Find where the given text appears and provide that cell's center as [x, y] coordinate. 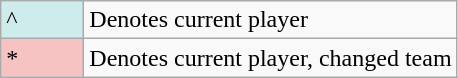
^ [42, 20]
Denotes current player [270, 20]
Denotes current player, changed team [270, 58]
* [42, 58]
